Provide the (X, Y) coordinate of the cell's center where the given text is located.  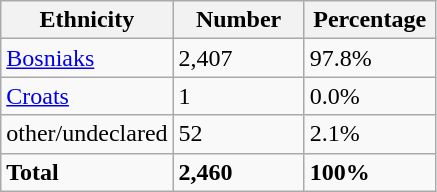
other/undeclared (87, 134)
2.1% (370, 134)
100% (370, 172)
2,407 (238, 58)
Bosniaks (87, 58)
Ethnicity (87, 20)
Croats (87, 96)
Number (238, 20)
0.0% (370, 96)
1 (238, 96)
Total (87, 172)
2,460 (238, 172)
Percentage (370, 20)
52 (238, 134)
97.8% (370, 58)
